Find where the given text appears and provide that cell's center as [x, y] coordinate. 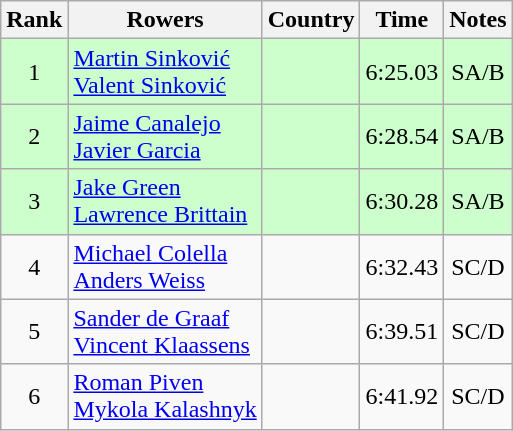
6:25.03 [402, 72]
6:32.43 [402, 266]
5 [34, 332]
Sander de GraafVincent Klaassens [165, 332]
6:30.28 [402, 202]
Rank [34, 20]
Martin SinkovićValent Sinković [165, 72]
6 [34, 396]
6:39.51 [402, 332]
2 [34, 136]
Jake GreenLawrence Brittain [165, 202]
3 [34, 202]
6:28.54 [402, 136]
Time [402, 20]
Notes [478, 20]
Country [311, 20]
4 [34, 266]
Michael ColellaAnders Weiss [165, 266]
Roman PivenMykola Kalashnyk [165, 396]
6:41.92 [402, 396]
Rowers [165, 20]
Jaime CanalejoJavier Garcia [165, 136]
1 [34, 72]
